Capture the cell that displays the provided text and extract its [x, y] central coordinate. 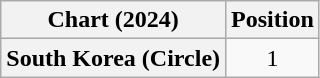
Chart (2024) [114, 20]
Position [273, 20]
South Korea (Circle) [114, 58]
1 [273, 58]
